Pinpoint the cell where the given text exists, returning its [x, y] midpoint coordinate. 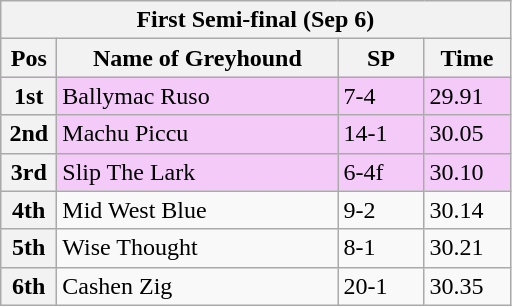
30.05 [467, 134]
6th [29, 286]
30.14 [467, 210]
7-4 [381, 96]
Time [467, 58]
2nd [29, 134]
Machu Piccu [198, 134]
9-2 [381, 210]
6-4f [381, 172]
30.10 [467, 172]
5th [29, 248]
Pos [29, 58]
1st [29, 96]
3rd [29, 172]
SP [381, 58]
Wise Thought [198, 248]
4th [29, 210]
20-1 [381, 286]
30.35 [467, 286]
Name of Greyhound [198, 58]
Cashen Zig [198, 286]
Mid West Blue [198, 210]
Slip The Lark [198, 172]
30.21 [467, 248]
14-1 [381, 134]
First Semi-final (Sep 6) [256, 20]
Ballymac Ruso [198, 96]
29.91 [467, 96]
8-1 [381, 248]
